Return the [x, y] coordinate for the center point of the cell that contains the specified text.  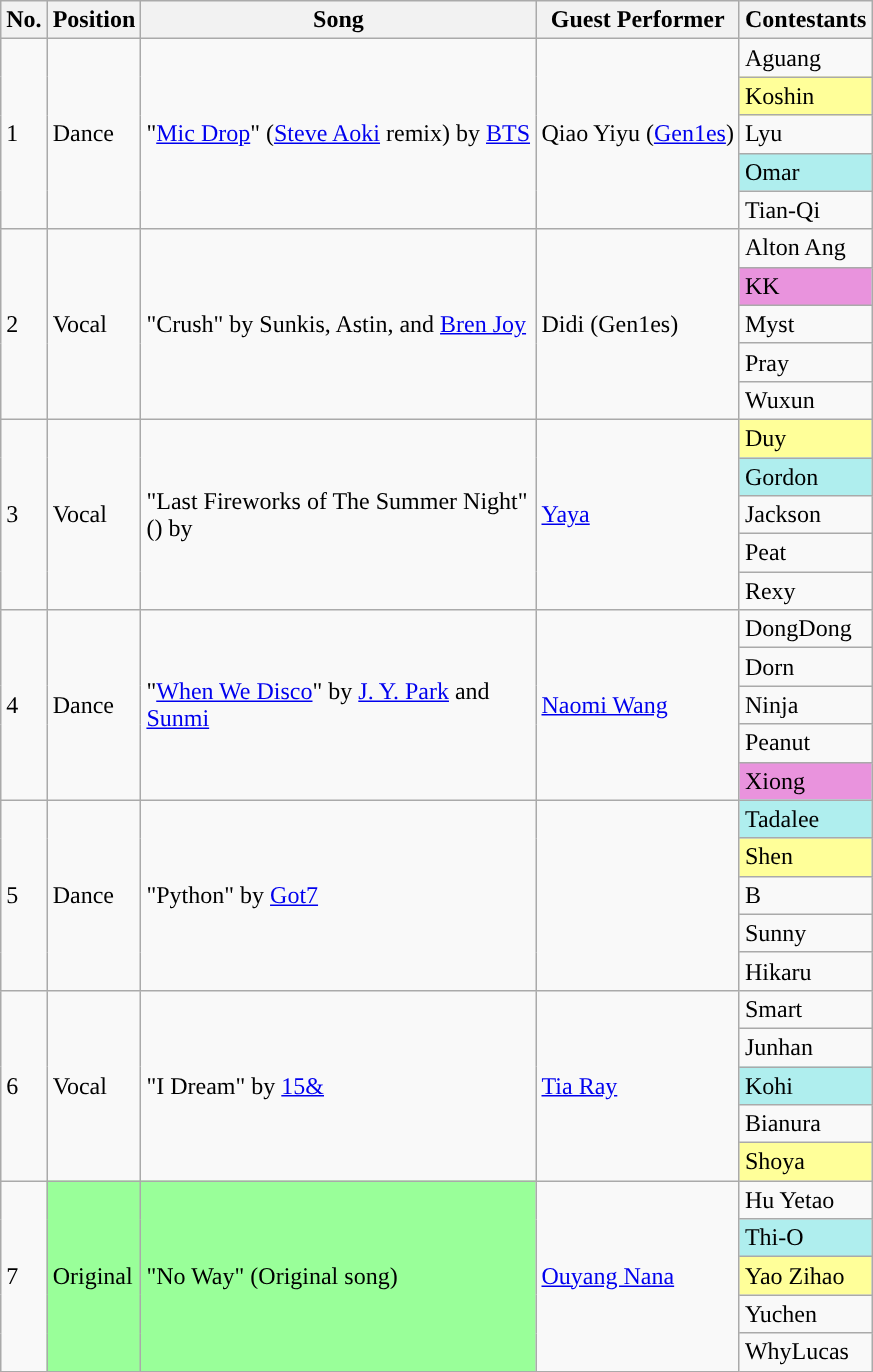
4 [24, 705]
Alton Ang [805, 248]
WhyLucas [805, 1352]
DongDong [805, 629]
Tian-Qi [805, 210]
Sunny [805, 933]
Shen [805, 857]
7 [24, 1276]
Bianura [805, 1124]
Lyu [805, 134]
Duy [805, 438]
Aguang [805, 58]
B [805, 895]
Yao Zihao [805, 1276]
Ninja [805, 705]
Tadalee [805, 819]
Xiong [805, 781]
Junhan [805, 1047]
"Mic Drop" (Steve Aoki remix) by BTS [338, 134]
Original [94, 1276]
2 [24, 324]
Position [94, 20]
Hikaru [805, 971]
Jackson [805, 515]
Rexy [805, 591]
Wuxun [805, 400]
5 [24, 895]
Smart [805, 1009]
"Crush" by Sunkis, Astin, and Bren Joy [338, 324]
Peanut [805, 743]
"Python" by Got7 [338, 895]
Hu Yetao [805, 1200]
Omar [805, 172]
3 [24, 514]
Ouyang Nana [638, 1276]
"No Way" (Original song) [338, 1276]
Pray [805, 362]
Dorn [805, 667]
Yuchen [805, 1314]
"Last Fireworks of The Summer Night" () by [338, 514]
Qiao Yiyu (Gen1es) [638, 134]
Myst [805, 324]
Didi (Gen1es) [638, 324]
Peat [805, 553]
No. [24, 20]
Naomi Wang [638, 705]
Guest Performer [638, 20]
Gordon [805, 477]
"When We Disco" by J. Y. Park and Sunmi [338, 705]
KK [805, 286]
Tia Ray [638, 1085]
"I Dream" by 15& [338, 1085]
Thi-O [805, 1238]
Kohi [805, 1085]
Song [338, 20]
Contestants [805, 20]
Yaya [638, 514]
1 [24, 134]
6 [24, 1085]
Shoya [805, 1162]
Koshin [805, 96]
